Locate the cell with the specified text and output its (x, y) center coordinate. 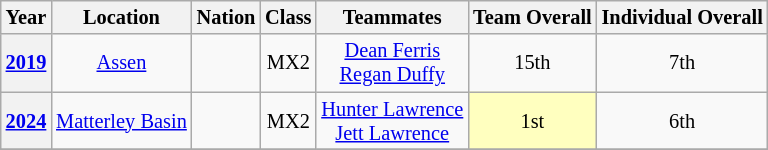
Year (26, 17)
Dean FerrisRegan Duffy (392, 63)
1st (532, 121)
Class (288, 17)
Location (121, 17)
Hunter LawrenceJett Lawrence (392, 121)
7th (682, 63)
6th (682, 121)
Teammates (392, 17)
Nation (226, 17)
Matterley Basin (121, 121)
Team Overall (532, 17)
2024 (26, 121)
2019 (26, 63)
15th (532, 63)
Individual Overall (682, 17)
Assen (121, 63)
